From the cell containing the given text, extract its center point as (X, Y) coordinate. 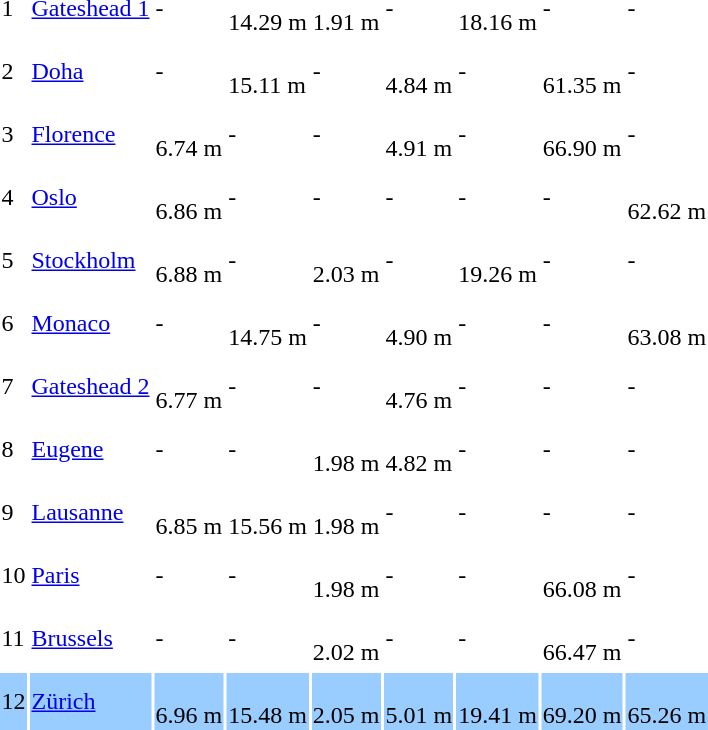
65.26 m (667, 702)
4 (14, 198)
11 (14, 638)
Brussels (90, 638)
2.05 m (346, 702)
6.86 m (189, 198)
14.75 m (268, 324)
Monaco (90, 324)
19.41 m (498, 702)
2.03 m (346, 260)
6.77 m (189, 386)
5 (14, 260)
8 (14, 450)
Zürich (90, 702)
12 (14, 702)
69.20 m (582, 702)
5.01 m (419, 702)
4.76 m (419, 386)
2.02 m (346, 638)
4.91 m (419, 134)
4.90 m (419, 324)
Eugene (90, 450)
6.96 m (189, 702)
15.11 m (268, 72)
61.35 m (582, 72)
19.26 m (498, 260)
6.74 m (189, 134)
Gateshead 2 (90, 386)
9 (14, 512)
15.48 m (268, 702)
6 (14, 324)
Paris (90, 576)
66.90 m (582, 134)
Doha (90, 72)
15.56 m (268, 512)
3 (14, 134)
2 (14, 72)
Stockholm (90, 260)
4.82 m (419, 450)
4.84 m (419, 72)
63.08 m (667, 324)
6.88 m (189, 260)
Lausanne (90, 512)
62.62 m (667, 198)
66.47 m (582, 638)
Oslo (90, 198)
6.85 m (189, 512)
7 (14, 386)
Florence (90, 134)
66.08 m (582, 576)
10 (14, 576)
